Capture the cell that displays the provided text and extract its [x, y] central coordinate. 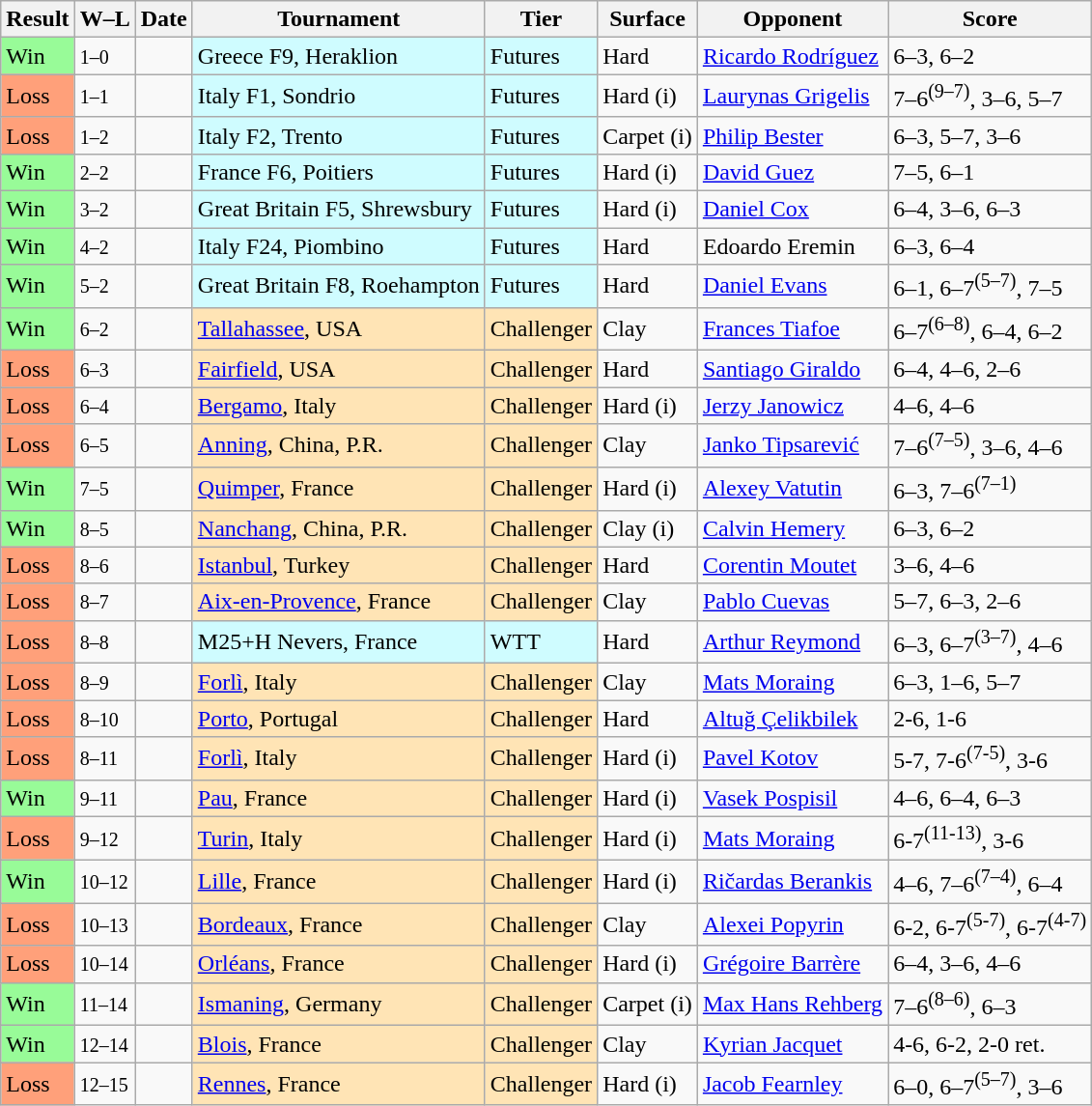
4–6, 7–6(7–4), 6–4 [991, 881]
Tallahassee, USA [338, 328]
9–11 [104, 798]
Laurynas Grigelis [792, 97]
6–4, 3–6, 6–3 [991, 210]
Kyrian Jacquet [792, 1044]
6–4, 3–6, 4–6 [991, 964]
Porto, Portugal [338, 719]
Tournament [338, 19]
6–2 [104, 328]
Orléans, France [338, 964]
Alexey Vatutin [792, 489]
6–0, 6–7(5–7), 3–6 [991, 1084]
4–2 [104, 246]
7–5, 6–1 [991, 172]
Lille, France [338, 881]
8–11 [104, 759]
6–5 [104, 446]
8–6 [104, 565]
Grégoire Barrère [792, 964]
Ismaning, Germany [338, 1005]
12–15 [104, 1084]
5-7, 7-6(7-5), 3-6 [991, 759]
2–2 [104, 172]
Philip Bester [792, 135]
4–6, 6–4, 6–3 [991, 798]
W–L [104, 19]
Ricardo Rodríguez [792, 56]
6-2, 6-7(5-7), 6-7(4-7) [991, 925]
6–3, 7–6(7–1) [991, 489]
4–6, 4–6 [991, 406]
Edoardo Eremin [792, 246]
10–12 [104, 881]
Pablo Cuevas [792, 602]
Arthur Reymond [792, 641]
Great Britain F5, Shrewsbury [338, 210]
Istanbul, Turkey [338, 565]
Ričardas Berankis [792, 881]
Nanchang, China, P.R. [338, 528]
Clay (i) [648, 528]
9–12 [104, 838]
3–6, 4–6 [991, 565]
WTT [541, 641]
Jacob Fearnley [792, 1084]
Quimper, France [338, 489]
Pavel Kotov [792, 759]
3–2 [104, 210]
Blois, France [338, 1044]
Opponent [792, 19]
Fairfield, USA [338, 369]
4-6, 6-2, 2-0 ret. [991, 1044]
Surface [648, 19]
Anning, China, P.R. [338, 446]
Vasek Pospisil [792, 798]
Result [38, 19]
Turin, Italy [338, 838]
Calvin Hemery [792, 528]
6–3, 6–7(3–7), 4–6 [991, 641]
Alexei Popyrin [792, 925]
8–10 [104, 719]
Rennes, France [338, 1084]
8–9 [104, 682]
12–14 [104, 1044]
6–3, 1–6, 5–7 [991, 682]
Aix-en-Provence, France [338, 602]
Corentin Moutet [792, 565]
Max Hans Rehberg [792, 1005]
Santiago Giraldo [792, 369]
Tier [541, 19]
6–4 [104, 406]
1–0 [104, 56]
8–5 [104, 528]
6–1, 6–7(5–7), 7–5 [991, 286]
Date [164, 19]
8–7 [104, 602]
1–2 [104, 135]
Great Britain F8, Roehampton [338, 286]
Greece F9, Heraklion [338, 56]
Italy F2, Trento [338, 135]
2-6, 1-6 [991, 719]
7–6(8–6), 6–3 [991, 1005]
Score [991, 19]
1–1 [104, 97]
M25+H Nevers, France [338, 641]
Janko Tipsarević [792, 446]
8–8 [104, 641]
6–3, 5–7, 3–6 [991, 135]
Daniel Evans [792, 286]
7–6(7–5), 3–6, 4–6 [991, 446]
Italy F1, Sondrio [338, 97]
David Guez [792, 172]
5–2 [104, 286]
10–14 [104, 964]
6–7(6–8), 6–4, 6–2 [991, 328]
Altuğ Çelikbilek [792, 719]
Bordeaux, France [338, 925]
6–3 [104, 369]
France F6, Poitiers [338, 172]
Frances Tiafoe [792, 328]
Jerzy Janowicz [792, 406]
Pau, France [338, 798]
Italy F24, Piombino [338, 246]
Bergamo, Italy [338, 406]
6–3, 6–4 [991, 246]
5–7, 6–3, 2–6 [991, 602]
7–5 [104, 489]
6-7(11-13), 3-6 [991, 838]
11–14 [104, 1005]
6–4, 4–6, 2–6 [991, 369]
7–6(9–7), 3–6, 5–7 [991, 97]
10–13 [104, 925]
Daniel Cox [792, 210]
